Scan for the cell matching the given text and deliver its [x, y] coordinate at center. 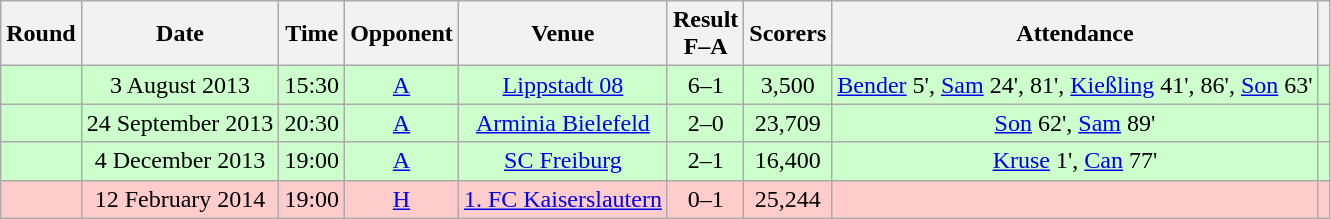
16,400 [788, 161]
Date [180, 34]
2–0 [705, 123]
23,709 [788, 123]
4 December 2013 [180, 161]
H [402, 199]
1. FC Kaiserslautern [562, 199]
20:30 [312, 123]
Venue [562, 34]
Time [312, 34]
Bender 5', Sam 24', 81', Kießling 41', 86', Son 63' [1075, 85]
SC Freiburg [562, 161]
Lippstadt 08 [562, 85]
0–1 [705, 199]
Arminia Bielefeld [562, 123]
24 September 2013 [180, 123]
Attendance [1075, 34]
ResultF–A [705, 34]
Kruse 1', Can 77' [1075, 161]
12 February 2014 [180, 199]
Opponent [402, 34]
2–1 [705, 161]
25,244 [788, 199]
Son 62', Sam 89' [1075, 123]
Scorers [788, 34]
6–1 [705, 85]
3 August 2013 [180, 85]
Round [41, 34]
15:30 [312, 85]
3,500 [788, 85]
